Find where the given text appears and provide that cell's center as (x, y) coordinate. 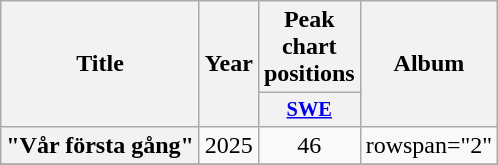
Title (100, 64)
"Vår första gång" (100, 145)
Peak chart positions (309, 47)
2025 (228, 145)
rowspan="2" (429, 145)
46 (309, 145)
SWE (309, 110)
Year (228, 64)
Album (429, 64)
